Provide the (x, y) coordinate of the cell's center where the given text is located.  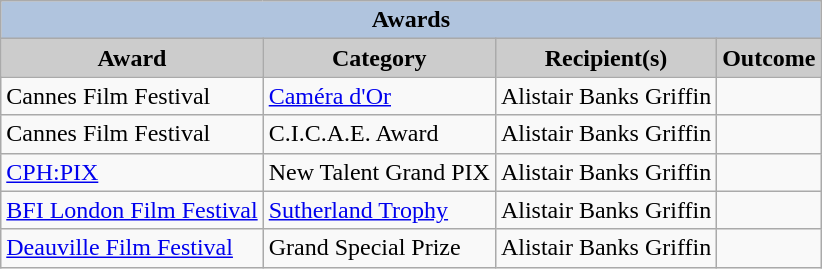
Deauville Film Festival (132, 248)
BFI London Film Festival (132, 210)
Award (132, 58)
C.I.C.A.E. Award (379, 134)
New Talent Grand PIX (379, 172)
Caméra d'Or (379, 96)
CPH:PIX (132, 172)
Sutherland Trophy (379, 210)
Category (379, 58)
Grand Special Prize (379, 248)
Awards (411, 20)
Recipient(s) (606, 58)
Outcome (769, 58)
